Find where the given text appears and provide that cell's center as (X, Y) coordinate. 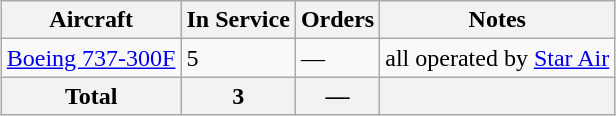
Notes (498, 20)
all operated by Star Air (498, 58)
5 (238, 58)
Total (91, 96)
Aircraft (91, 20)
Boeing 737-300F (91, 58)
In Service (238, 20)
Orders (337, 20)
3 (238, 96)
